Return the [X, Y] coordinate for the center point of the cell that contains the specified text.  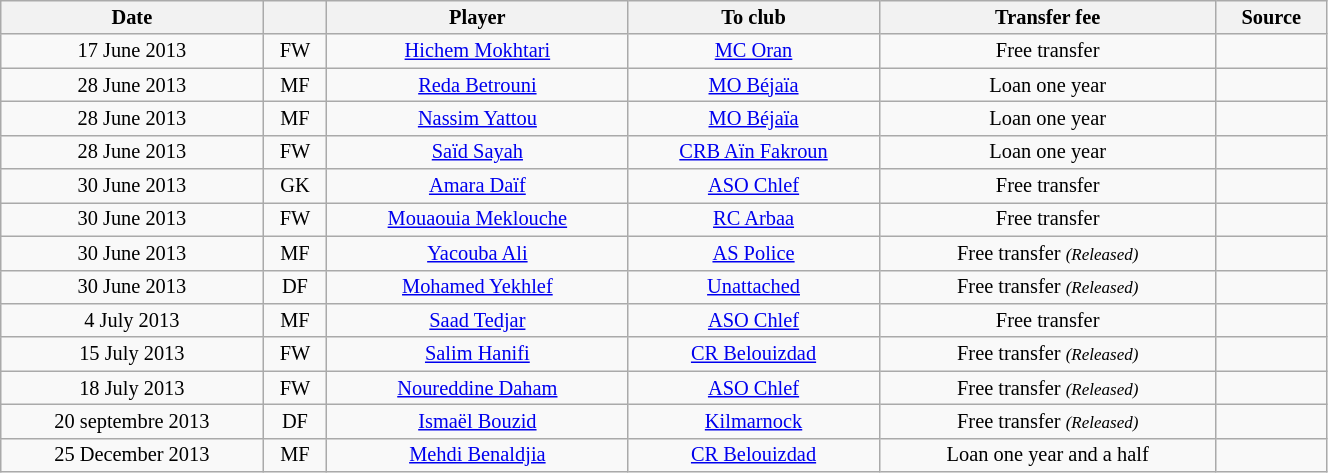
Amara Daïf [478, 186]
Kilmarnock [754, 421]
Source [1271, 17]
Nassim Yattou [478, 118]
Reda Betrouni [478, 85]
15 July 2013 [132, 354]
Saad Tedjar [478, 320]
Loan one year and a half [1048, 455]
20 septembre 2013 [132, 421]
Yacouba Ali [478, 253]
MC Oran [754, 51]
18 July 2013 [132, 388]
4 July 2013 [132, 320]
Salim Hanifi [478, 354]
Transfer fee [1048, 17]
Unattached [754, 287]
17 June 2013 [132, 51]
GK [295, 186]
Mehdi Benaldjia [478, 455]
Hichem Mokhtari [478, 51]
Date [132, 17]
Mouaouia Meklouche [478, 219]
RC Arbaa [754, 219]
To club [754, 17]
25 December 2013 [132, 455]
Ismaël Bouzid [478, 421]
Noureddine Daham [478, 388]
Saïd Sayah [478, 152]
CRB Aïn Fakroun [754, 152]
Player [478, 17]
AS Police [754, 253]
Mohamed Yekhlef [478, 287]
